Return the [X, Y] coordinate for the center point of the cell that contains the specified text.  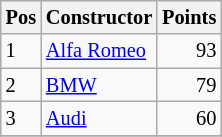
79 [189, 85]
Alfa Romeo [99, 51]
Constructor [99, 17]
2 [21, 85]
60 [189, 118]
93 [189, 51]
BMW [99, 85]
1 [21, 51]
Audi [99, 118]
Pos [21, 17]
3 [21, 118]
Points [189, 17]
